Detect which cell encompasses the target text, then output its (X, Y) center coordinate. 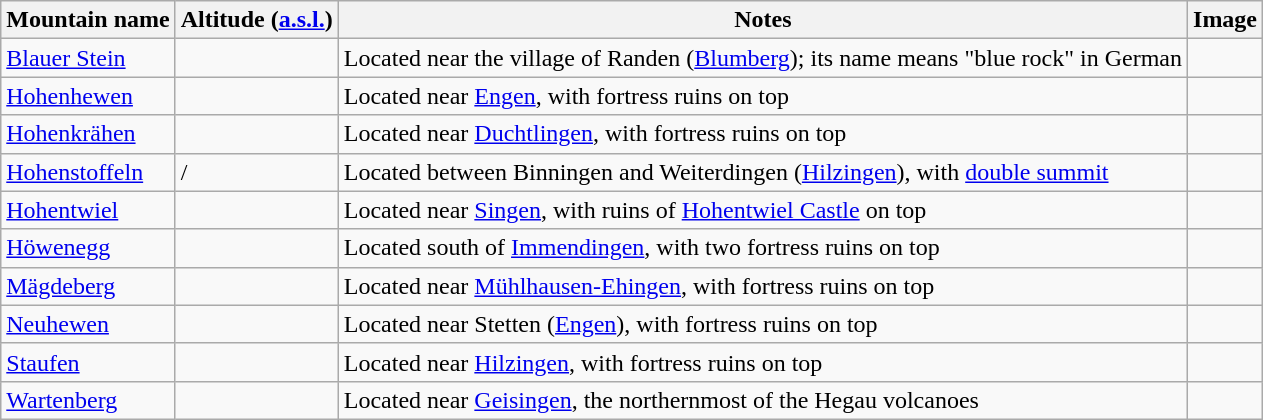
Hohentwiel (88, 210)
Located near Mühlhausen-Ehingen, with fortress ruins on top (762, 286)
Notes (762, 20)
Located between Binningen and Weiterdingen (Hilzingen), with double summit (762, 172)
Hohenhewen (88, 96)
Located near the village of Randen (Blumberg); its name means "blue rock" in German (762, 58)
Located near Engen, with fortress ruins on top (762, 96)
Höwenegg (88, 248)
Located near Hilzingen, with fortress ruins on top (762, 362)
Located south of Immendingen, with two fortress ruins on top (762, 248)
Image (1226, 20)
Altitude (a.s.l.) (256, 20)
Blauer Stein (88, 58)
Staufen (88, 362)
Mägdeberg (88, 286)
Located near Singen, with ruins of Hohentwiel Castle on top (762, 210)
Hohenkrähen (88, 134)
Hohenstoffeln (88, 172)
Located near Geisingen, the northernmost of the Hegau volcanoes (762, 400)
/ (256, 172)
Neuhewen (88, 324)
Wartenberg (88, 400)
Mountain name (88, 20)
Located near Duchtlingen, with fortress ruins on top (762, 134)
Located near Stetten (Engen), with fortress ruins on top (762, 324)
